From the cell containing the given text, extract its center point as [x, y] coordinate. 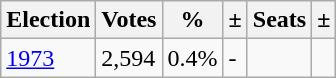
1973 [48, 58]
Election [48, 20]
- [235, 58]
Seats [279, 20]
Votes [129, 20]
2,594 [129, 58]
% [192, 20]
0.4% [192, 58]
